Extract the [X, Y] coordinate from the center of the cell holding the provided text.  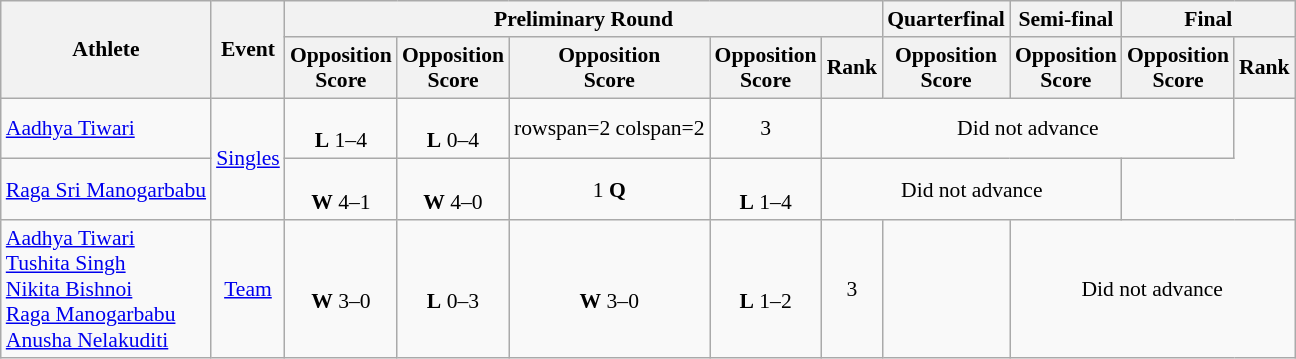
W 4–0 [453, 190]
Event [248, 50]
L 0–4 [453, 128]
rowspan=2 colspan=2 [610, 128]
Raga Sri Manogarbabu [106, 190]
L 1–2 [766, 289]
Singles [248, 159]
Aadhya TiwariTushita SinghNikita BishnoiRaga ManogarbabuAnusha Nelakuditi [106, 289]
Final [1208, 19]
Quarterfinal [946, 19]
Athlete [106, 50]
Team [248, 289]
Semi-final [1066, 19]
W 4–1 [341, 190]
Aadhya Tiwari [106, 128]
L 0–3 [453, 289]
1 Q [610, 190]
Preliminary Round [584, 19]
